Output the [X, Y] coordinate of the center of the cell containing the given text.  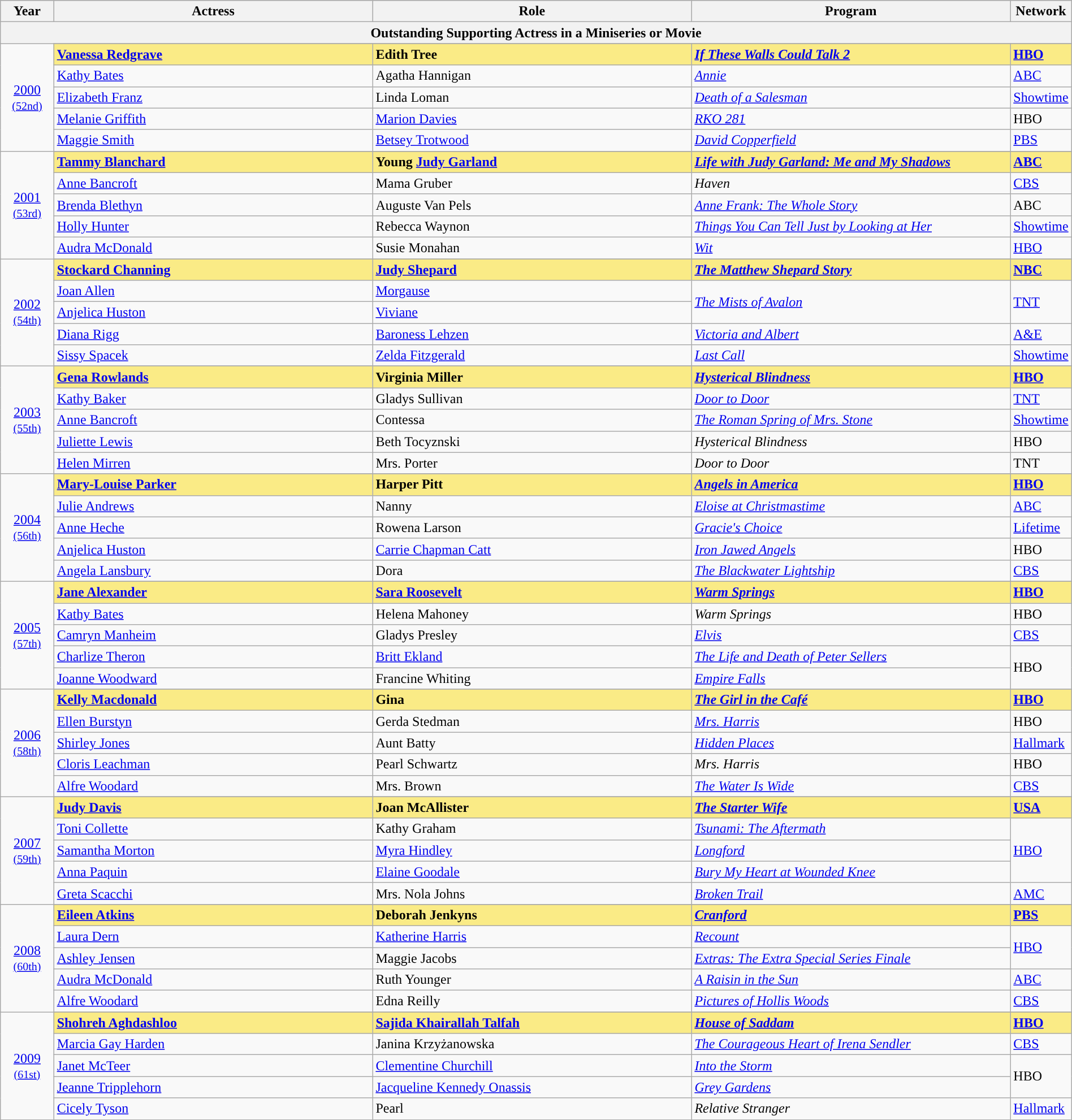
Shirley Jones [213, 743]
Viviane [532, 313]
2000(52nd) [27, 97]
Cicely Tyson [213, 1109]
Gena Rowlands [213, 377]
AMC [1041, 893]
Victoria and Albert [851, 334]
Gladys Presley [532, 635]
Rebecca Waynon [532, 226]
Last Call [851, 356]
2006(58th) [27, 743]
Tammy Blanchard [213, 162]
Helena Mahoney [532, 613]
Julie Andrews [213, 506]
Year [27, 11]
Longford [851, 850]
Contessa [532, 420]
Melanie Griffith [213, 119]
The Starter Wife [851, 807]
Mary-Louise Parker [213, 485]
Kathy Baker [213, 399]
Anne Frank: The Whole Story [851, 205]
Camryn Manheim [213, 635]
2002(54th) [27, 313]
Harper Pitt [532, 485]
The Courageous Heart of Irena Sendler [851, 1044]
Edna Reilly [532, 1001]
The Mists of Avalon [851, 302]
Judy Davis [213, 807]
Maggie Smith [213, 140]
Samantha Morton [213, 850]
The Roman Spring of Mrs. Stone [851, 420]
Empire Falls [851, 678]
Francine Whiting [532, 678]
The Life and Death of Peter Sellers [851, 657]
Aunt Batty [532, 743]
Hidden Places [851, 743]
David Copperfield [851, 140]
Lifetime [1041, 527]
NBC [1041, 270]
Ashley Jensen [213, 958]
Elaine Goodale [532, 872]
Haven [851, 183]
A&E [1041, 334]
Angela Lansbury [213, 570]
Jacqueline Kennedy Onassis [532, 1087]
Charlize Theron [213, 657]
2008(60th) [27, 958]
Deborah Jenkyns [532, 915]
Stockard Channing [213, 270]
Baroness Lehzen [532, 334]
Zelda Fitzgerald [532, 356]
Life with Judy Garland: Me and My Shadows [851, 162]
Brenda Blethyn [213, 205]
Things You Can Tell Just by Looking at Her [851, 226]
Gerda Stedman [532, 721]
The Blackwater Lightship [851, 570]
Actress [213, 11]
Britt Ekland [532, 657]
Annie [851, 76]
Clementine Churchill [532, 1066]
Angels in America [851, 485]
The Girl in the Café [851, 700]
Gracie's Choice [851, 527]
Mama Gruber [532, 183]
Sissy Spacek [213, 356]
If These Walls Could Talk 2 [851, 54]
Dora [532, 570]
Joan Allen [213, 291]
Shohreh Aghdashloo [213, 1023]
Kelly Macdonald [213, 700]
2001(53rd) [27, 205]
Sara Roosevelt [532, 592]
Joanne Woodward [213, 678]
Nanny [532, 506]
Judy Shepard [532, 270]
Wit [851, 248]
House of Saddam [851, 1023]
Role [532, 11]
Network [1041, 11]
Bury My Heart at Wounded Knee [851, 872]
Mrs. Brown [532, 786]
Pearl [532, 1109]
Anne Heche [213, 527]
2009(61st) [27, 1066]
Morgause [532, 291]
Mrs. Porter [532, 463]
Eloise at Christmastime [851, 506]
The Water Is Wide [851, 786]
Relative Stranger [851, 1109]
Marcia Gay Harden [213, 1044]
Cranford [851, 915]
Susie Monahan [532, 248]
Anna Paquin [213, 872]
Helen Mirren [213, 463]
2004(56th) [27, 527]
Broken Trail [851, 893]
Young Judy Garland [532, 162]
Greta Scacchi [213, 893]
Extras: The Extra Special Series Finale [851, 958]
Maggie Jacobs [532, 958]
Janet McTeer [213, 1066]
USA [1041, 807]
A Raisin in the Sun [851, 980]
Death of a Salesman [851, 97]
Mrs. Nola Johns [532, 893]
The Matthew Shepard Story [851, 270]
Outstanding Supporting Actress in a Miniseries or Movie [536, 33]
Program [851, 11]
2003(55th) [27, 420]
2007(59th) [27, 850]
Betsey Trotwood [532, 140]
Beth Tocyznski [532, 442]
Edith Tree [532, 54]
Virginia Miller [532, 377]
Ruth Younger [532, 980]
Auguste Van Pels [532, 205]
Eileen Atkins [213, 915]
Jeanne Tripplehorn [213, 1087]
Kathy Graham [532, 829]
Elvis [851, 635]
Ellen Burstyn [213, 721]
Pearl Schwartz [532, 764]
Into the Storm [851, 1066]
RKO 281 [851, 119]
Gina [532, 700]
Joan McAllister [532, 807]
Gladys Sullivan [532, 399]
Katherine Harris [532, 936]
2005(57th) [27, 635]
Marion Davies [532, 119]
Cloris Leachman [213, 764]
Myra Hindley [532, 850]
Tsunami: The Aftermath [851, 829]
Recount [851, 936]
Juliette Lewis [213, 442]
Vanessa Redgrave [213, 54]
Holly Hunter [213, 226]
Elizabeth Franz [213, 97]
Linda Loman [532, 97]
Sajida Khairallah Talfah [532, 1023]
Agatha Hannigan [532, 76]
Pictures of Hollis Woods [851, 1001]
Toni Collette [213, 829]
Jane Alexander [213, 592]
Grey Gardens [851, 1087]
Iron Jawed Angels [851, 549]
Diana Rigg [213, 334]
Laura Dern [213, 936]
Rowena Larson [532, 527]
Janina Krzyżanowska [532, 1044]
Carrie Chapman Catt [532, 549]
